Output the (x, y) coordinate of the center of the cell containing the given text.  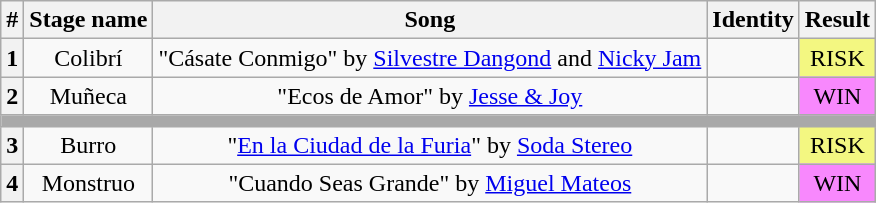
Identity (753, 20)
"Cuando Seas Grande" by Miguel Mateos (430, 183)
Stage name (88, 20)
Burro (88, 145)
3 (12, 145)
2 (12, 96)
Result (837, 20)
"En la Ciudad de la Furia" by Soda Stereo (430, 145)
Monstruo (88, 183)
Muñeca (88, 96)
# (12, 20)
1 (12, 58)
"Cásate Conmigo" by Silvestre Dangond and Nicky Jam (430, 58)
Song (430, 20)
Colibrí (88, 58)
4 (12, 183)
"Ecos de Amor" by Jesse & Joy (430, 96)
